Detect which cell encompasses the target text, then output its [X, Y] center coordinate. 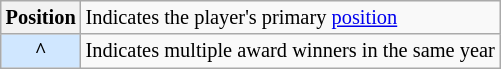
Indicates the player's primary position [290, 17]
Indicates multiple award winners in the same year [290, 51]
Position [41, 17]
^ [41, 51]
